Search for the cell housing the specified text and yield its (X, Y) center coordinate. 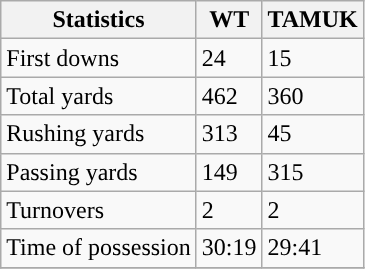
Passing yards (99, 172)
462 (229, 96)
24 (229, 58)
315 (312, 172)
Statistics (99, 20)
TAMUK (312, 20)
29:41 (312, 248)
First downs (99, 58)
360 (312, 96)
Turnovers (99, 210)
15 (312, 58)
Total yards (99, 96)
149 (229, 172)
Time of possession (99, 248)
Rushing yards (99, 134)
313 (229, 134)
30:19 (229, 248)
WT (229, 20)
45 (312, 134)
